Scan for the cell matching the given text and deliver its (X, Y) coordinate at center. 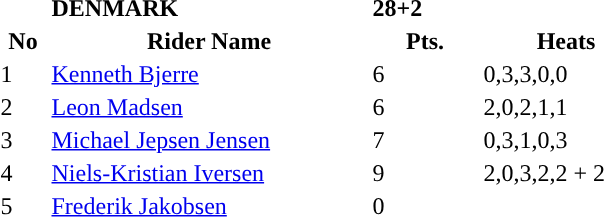
Leon Madsen (209, 107)
Kenneth Bjerre (209, 74)
7 (425, 140)
Pts. (425, 41)
Niels-Kristian Iversen (209, 173)
Rider Name (209, 41)
Michael Jepsen Jensen (209, 140)
9 (425, 173)
